For the text-containing cell, return its midpoint in [X, Y] coordinate format. 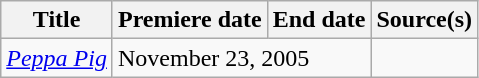
End date [319, 20]
Source(s) [424, 20]
Peppa Pig [57, 58]
November 23, 2005 [242, 58]
Premiere date [190, 20]
Title [57, 20]
